Scan for the cell matching the given text and deliver its (X, Y) coordinate at center. 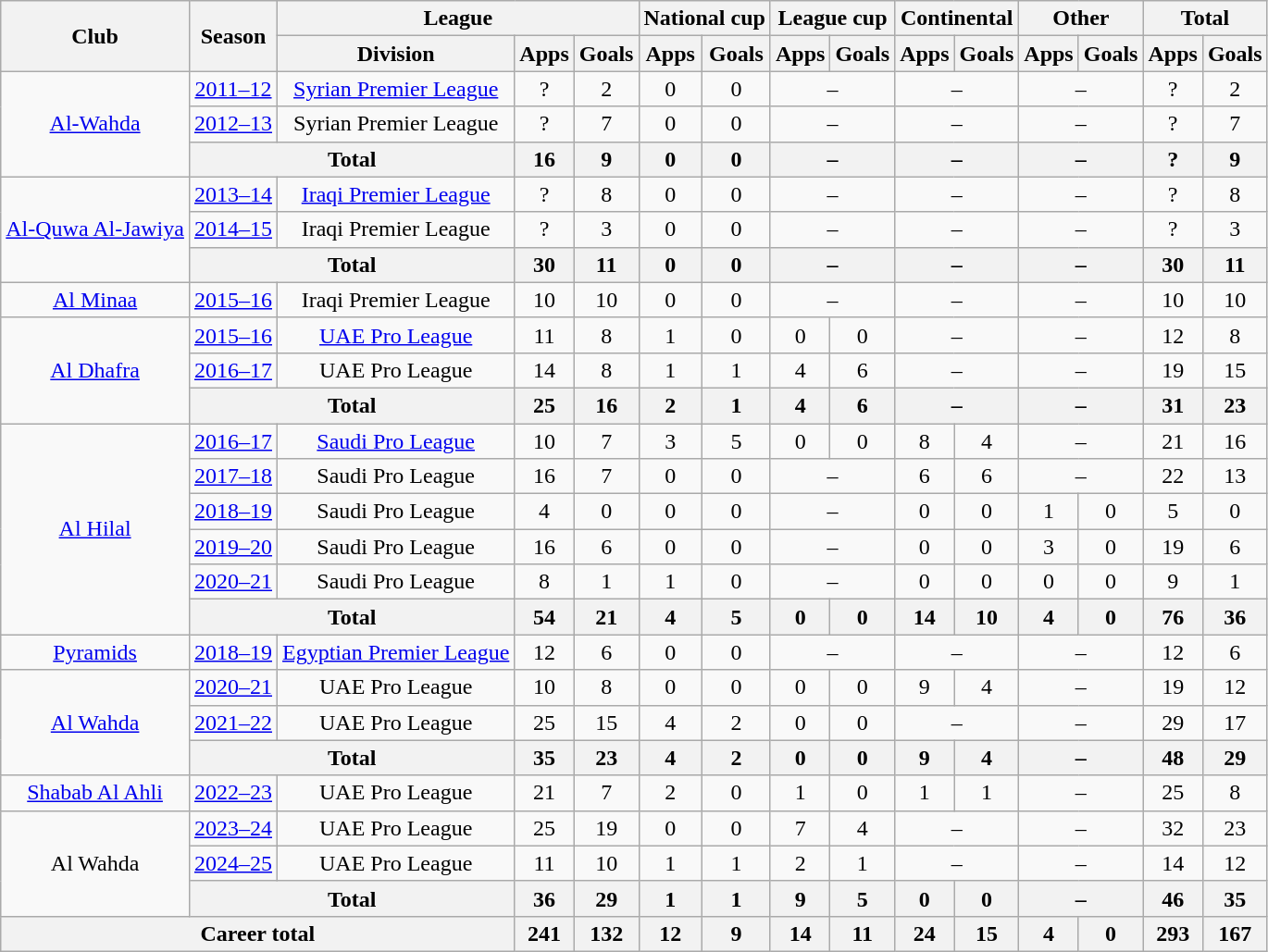
Division (396, 54)
Other (1081, 19)
Pyramids (95, 652)
Al-Quwa Al-Jawiya (95, 229)
Al-Wahda (95, 124)
Al Dhafra (95, 370)
League (458, 19)
Al Hilal (95, 529)
22 (1173, 476)
54 (544, 617)
32 (1173, 828)
2011–12 (233, 89)
2024–25 (233, 863)
2012–13 (233, 124)
293 (1173, 933)
2023–24 (233, 828)
2013–14 (233, 194)
League cup (832, 19)
132 (606, 933)
Season (233, 36)
2019–20 (233, 547)
24 (925, 933)
2022–23 (233, 793)
46 (1173, 898)
Club (95, 36)
National cup (704, 19)
Career total (257, 933)
76 (1173, 617)
13 (1235, 476)
241 (544, 933)
2014–15 (233, 229)
Egyptian Premier League (396, 652)
Shabab Al Ahli (95, 793)
167 (1235, 933)
Al Minaa (95, 300)
Continental (957, 19)
48 (1173, 758)
31 (1173, 405)
2017–18 (233, 476)
2021–22 (233, 723)
17 (1235, 723)
